Determine the [X, Y] coordinate at the center of the cell enclosing the given text.  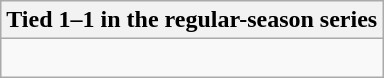
Tied 1–1 in the regular-season series [192, 20]
